Provide the [X, Y] coordinate of the cell's center where the given text is located.  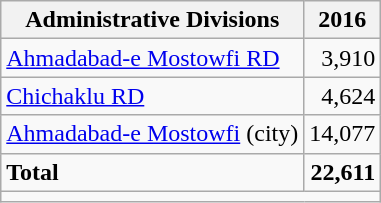
3,910 [342, 58]
Administrative Divisions [152, 20]
22,611 [342, 172]
14,077 [342, 134]
Ahmadabad-e Mostowfi RD [152, 58]
Total [152, 172]
2016 [342, 20]
4,624 [342, 96]
Chichaklu RD [152, 96]
Ahmadabad-e Mostowfi (city) [152, 134]
